Return (x, y) of the center of cell containing provided text 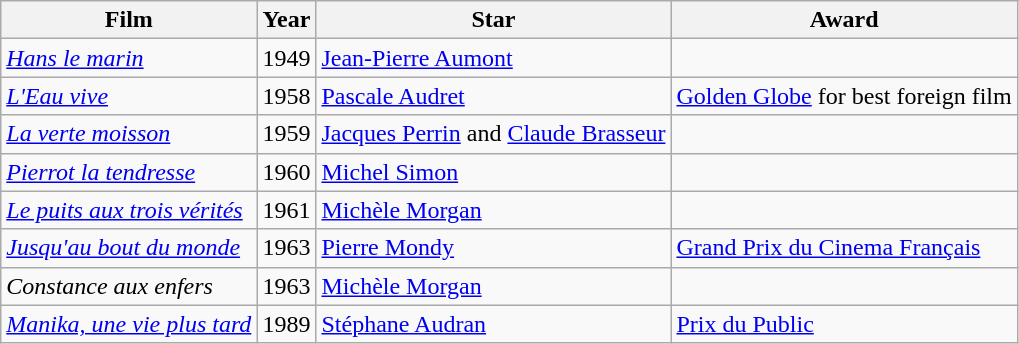
L'Eau vive (129, 96)
Le puits aux trois vérités (129, 210)
Prix du Public (844, 324)
Constance aux enfers (129, 286)
Pierre Mondy (494, 248)
La verte moisson (129, 134)
Pascale Audret (494, 96)
Jusqu'au bout du monde (129, 248)
Hans le marin (129, 58)
Star (494, 20)
1958 (286, 96)
1989 (286, 324)
1959 (286, 134)
Year (286, 20)
Award (844, 20)
Grand Prix du Cinema Français (844, 248)
Golden Globe for best foreign film (844, 96)
1961 (286, 210)
Manika, une vie plus tard (129, 324)
Film (129, 20)
Michel Simon (494, 172)
Stéphane Audran (494, 324)
1960 (286, 172)
Jean-Pierre Aumont (494, 58)
Pierrot la tendresse (129, 172)
1949 (286, 58)
Jacques Perrin and Claude Brasseur (494, 134)
